Capture the cell that displays the provided text and extract its [X, Y] central coordinate. 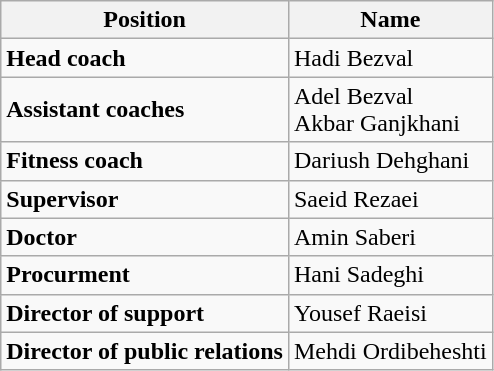
Doctor [145, 237]
Yousef Raeisi [390, 313]
Position [145, 20]
Assistant coaches [145, 110]
Procurment [145, 275]
Hani Sadeghi [390, 275]
Dariush Dehghani [390, 161]
Saeid Rezaei [390, 199]
Hadi Bezval [390, 58]
Mehdi Ordibeheshti [390, 351]
Director of public relations [145, 351]
Amin Saberi [390, 237]
Director of support [145, 313]
Fitness coach [145, 161]
Name [390, 20]
Head coach [145, 58]
Adel Bezval Akbar Ganjkhani [390, 110]
Supervisor [145, 199]
